Return [x, y] of the center of cell containing provided text 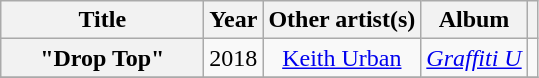
"Drop Top" [102, 58]
Graffiti U [474, 58]
Other artist(s) [342, 20]
Title [102, 20]
Year [234, 20]
Keith Urban [342, 58]
Album [474, 20]
2018 [234, 58]
